Locate the cell with the specified text and output its [X, Y] center coordinate. 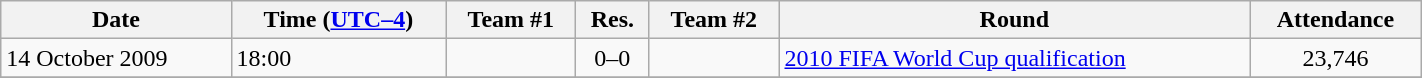
Team #1 [511, 20]
Round [1014, 20]
18:00 [338, 58]
23,746 [1336, 58]
Date [116, 20]
2010 FIFA World Cup qualification [1014, 58]
Attendance [1336, 20]
Time (UTC–4) [338, 20]
14 October 2009 [116, 58]
Team #2 [714, 20]
0–0 [612, 58]
Res. [612, 20]
